Scan for the cell matching the given text and deliver its (x, y) coordinate at center. 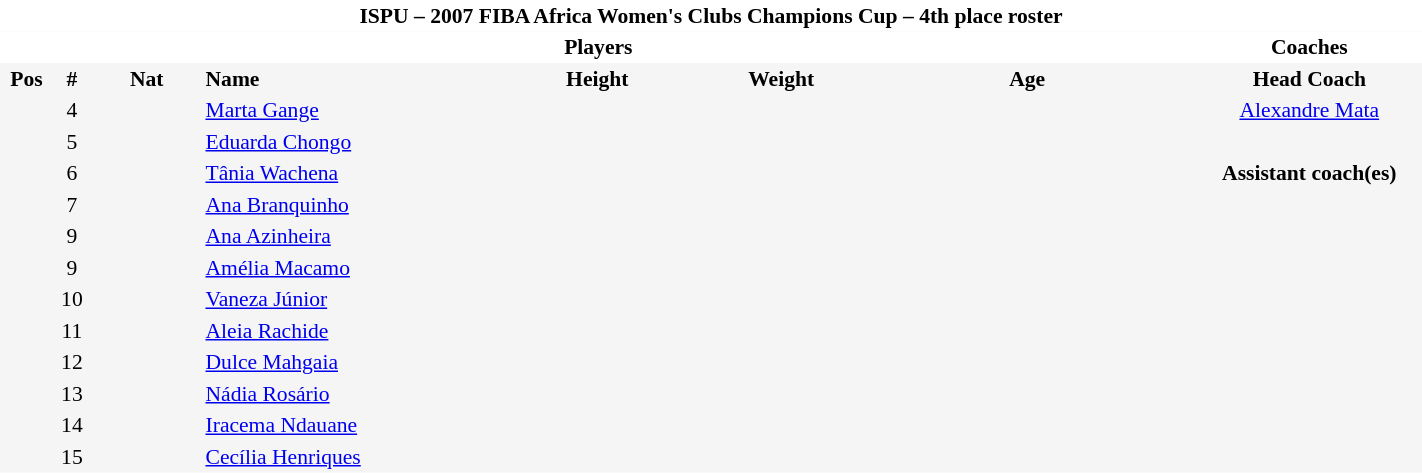
Nat (147, 79)
15 (72, 457)
Players (598, 48)
Height (598, 79)
Name (346, 79)
Ana Azinheira (346, 236)
Assistant coach(es) (1310, 174)
14 (72, 426)
Amélia Macamo (346, 268)
Aleia Rachide (346, 331)
5 (72, 142)
Tânia Wachena (346, 174)
Marta Gange (346, 110)
Age (1028, 79)
Alexandre Mata (1310, 110)
6 (72, 174)
Nádia Rosário (346, 394)
Ana Branquinho (346, 205)
11 (72, 331)
# (72, 79)
12 (72, 362)
Cecília Henriques (346, 457)
Iracema Ndauane (346, 426)
Weight (782, 79)
Pos (26, 79)
Eduarda Chongo (346, 142)
Head Coach (1310, 79)
ISPU – 2007 FIBA Africa Women's Clubs Champions Cup – 4th place roster (711, 16)
4 (72, 110)
13 (72, 394)
7 (72, 205)
10 (72, 300)
Dulce Mahgaia (346, 362)
Vaneza Júnior (346, 300)
Coaches (1310, 48)
